Locate the cell with the specified text and output its [x, y] center coordinate. 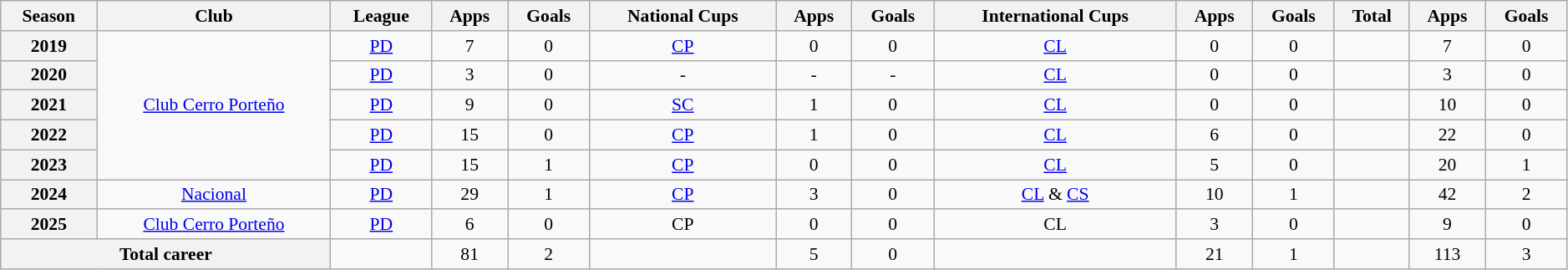
2025 [48, 225]
20 [1447, 165]
2021 [48, 105]
2024 [48, 195]
29 [469, 195]
22 [1447, 135]
2019 [48, 46]
21 [1215, 254]
Total career [165, 254]
113 [1447, 254]
2022 [48, 135]
National Cups [683, 16]
Club [214, 16]
Total [1372, 16]
SC [683, 105]
CL & CS [1055, 195]
Nacional [214, 195]
2020 [48, 75]
Season [48, 16]
International Cups [1055, 16]
League [381, 16]
81 [469, 254]
42 [1447, 195]
2023 [48, 165]
